Search for the cell housing the specified text and yield its [x, y] center coordinate. 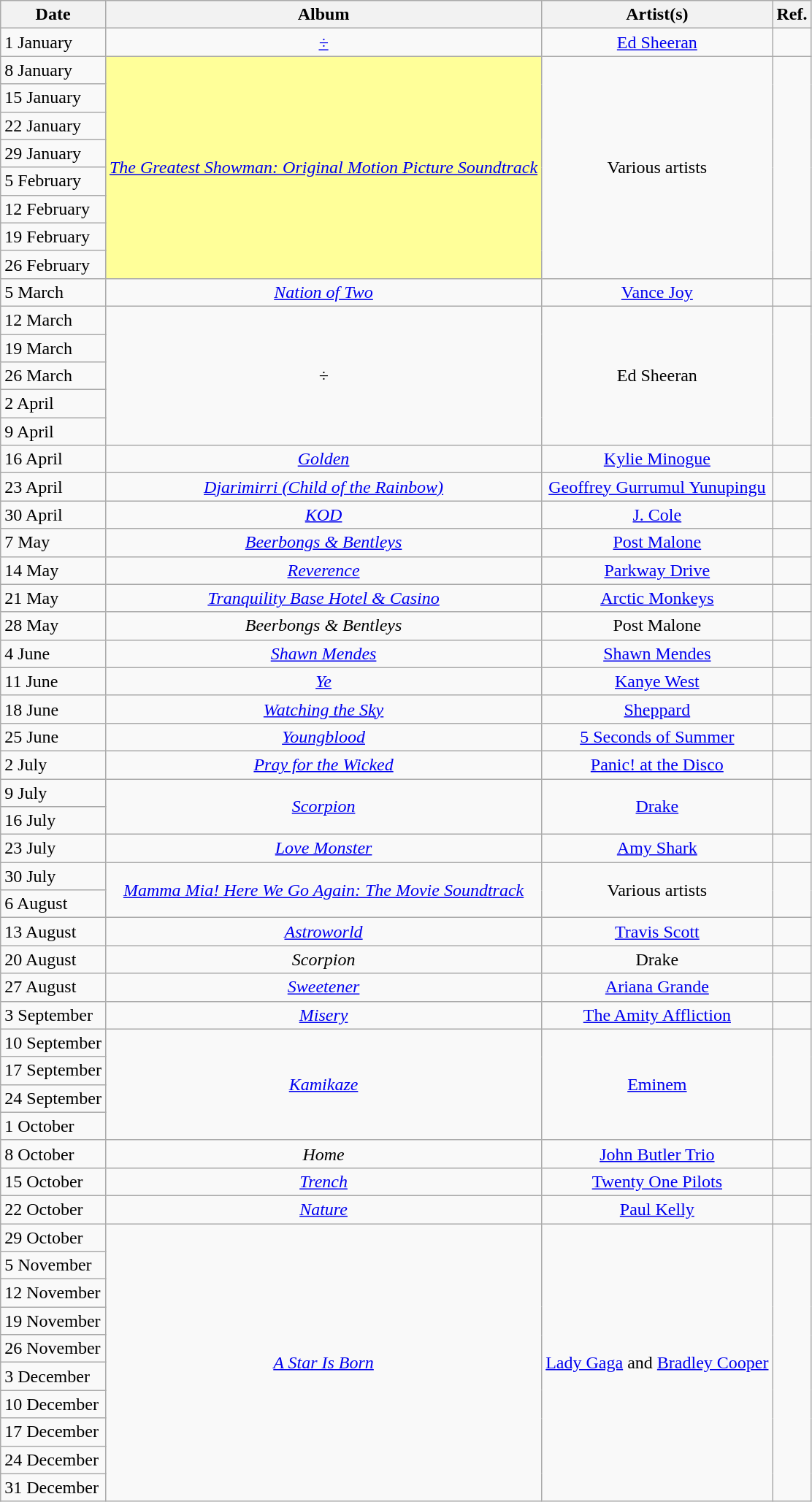
22 January [53, 126]
The Amity Affliction [657, 1015]
Djarimirri (Child of the Rainbow) [323, 487]
Sweetener [323, 987]
J. Cole [657, 515]
Nation of Two [323, 292]
Kamikaze [323, 1084]
25 June [53, 737]
17 September [53, 1070]
29 October [53, 1238]
17 December [53, 1432]
Eminem [657, 1084]
11 June [53, 681]
Arctic Monkeys [657, 598]
Lady Gaga and Bradley Cooper [657, 1363]
20 August [53, 959]
1 January [53, 42]
A Star Is Born [323, 1363]
5 February [53, 181]
Paul Kelly [657, 1209]
19 November [53, 1321]
Mamma Mia! Here We Go Again: The Movie Soundtrack [323, 890]
21 May [53, 598]
Travis Scott [657, 932]
5 Seconds of Summer [657, 737]
Pray for the Wicked [323, 765]
19 February [53, 237]
31 December [53, 1487]
Amy Shark [657, 848]
26 February [53, 264]
5 March [53, 292]
Tranquility Base Hotel & Casino [323, 598]
12 March [53, 320]
16 April [53, 459]
24 December [53, 1460]
Ref. [792, 15]
29 January [53, 153]
19 March [53, 348]
Watching the Sky [323, 709]
Sheppard [657, 709]
John Butler Trio [657, 1154]
KOD [323, 515]
Ye [323, 681]
Parkway Drive [657, 570]
3 September [53, 1015]
16 July [53, 821]
Youngblood [323, 737]
Love Monster [323, 848]
8 October [53, 1154]
22 October [53, 1209]
26 March [53, 376]
6 August [53, 904]
Trench [323, 1181]
Album [323, 15]
24 September [53, 1098]
1 October [53, 1126]
Golden [323, 459]
10 September [53, 1043]
30 April [53, 515]
Artist(s) [657, 15]
30 July [53, 876]
Kylie Minogue [657, 459]
10 December [53, 1404]
Date [53, 15]
Misery [323, 1015]
4 June [53, 654]
27 August [53, 987]
Ariana Grande [657, 987]
2 April [53, 404]
7 May [53, 543]
Nature [323, 1209]
12 November [53, 1293]
Panic! at the Disco [657, 765]
13 August [53, 932]
Geoffrey Gurrumul Yunupingu [657, 487]
9 July [53, 792]
15 January [53, 98]
2 July [53, 765]
28 May [53, 626]
Kanye West [657, 681]
23 July [53, 848]
8 January [53, 70]
Reverence [323, 570]
14 May [53, 570]
9 April [53, 432]
Vance Joy [657, 292]
26 November [53, 1349]
Home [323, 1154]
5 November [53, 1265]
15 October [53, 1181]
12 February [53, 209]
18 June [53, 709]
3 December [53, 1376]
Astroworld [323, 932]
23 April [53, 487]
The Greatest Showman: Original Motion Picture Soundtrack [323, 167]
Twenty One Pilots [657, 1181]
